Extract the [X, Y] coordinate from the center of the cell holding the provided text.  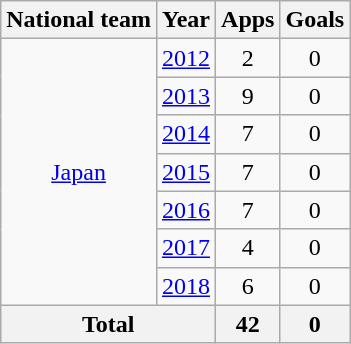
42 [248, 324]
2017 [186, 248]
Apps [248, 20]
National team [79, 20]
9 [248, 96]
6 [248, 286]
2 [248, 58]
Goals [315, 20]
2016 [186, 210]
2012 [186, 58]
2015 [186, 172]
Year [186, 20]
2018 [186, 286]
4 [248, 248]
2014 [186, 134]
Total [108, 324]
2013 [186, 96]
Japan [79, 172]
